Identify which cell holds the provided text, then report its [x, y] central coordinate. 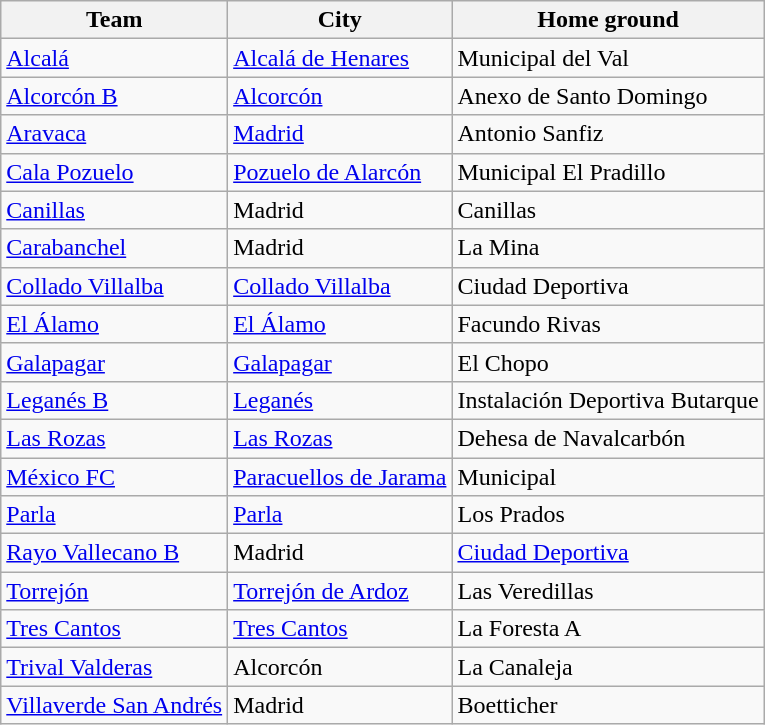
Instalación Deportiva Butarque [608, 400]
Las Veredillas [608, 591]
Dehesa de Navalcarbón [608, 438]
Boetticher [608, 705]
Rayo Vallecano B [114, 553]
Home ground [608, 20]
El Chopo [608, 362]
La Canaleja [608, 667]
Anexo de Santo Domingo [608, 96]
Municipal [608, 477]
Municipal El Pradillo [608, 172]
City [340, 20]
México FC [114, 477]
Alcalá [114, 58]
Team [114, 20]
Alcorcón B [114, 96]
Pozuelo de Alarcón [340, 172]
La Mina [608, 248]
Trival Valderas [114, 667]
La Foresta A [608, 629]
Torrejón [114, 591]
Carabanchel [114, 248]
Alcalá de Henares [340, 58]
Leganés [340, 400]
Municipal del Val [608, 58]
Villaverde San Andrés [114, 705]
Paracuellos de Jarama [340, 477]
Torrejón de Ardoz [340, 591]
Antonio Sanfiz [608, 134]
Leganés B [114, 400]
Facundo Rivas [608, 324]
Cala Pozuelo [114, 172]
Los Prados [608, 515]
Aravaca [114, 134]
